Identify which cell holds the provided text, then report its (x, y) central coordinate. 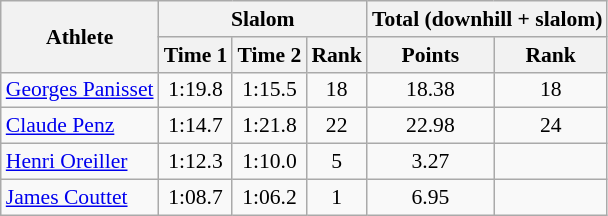
22 (336, 126)
1:06.2 (269, 197)
1:15.5 (269, 90)
24 (551, 126)
Claude Penz (80, 126)
1:08.7 (196, 197)
6.95 (430, 197)
James Couttet (80, 197)
22.98 (430, 126)
5 (336, 162)
Total (downhill + slalom) (488, 19)
3.27 (430, 162)
1:10.0 (269, 162)
Athlete (80, 36)
1:14.7 (196, 126)
Henri Oreiller (80, 162)
1:21.8 (269, 126)
Time 1 (196, 55)
18.38 (430, 90)
1:12.3 (196, 162)
1 (336, 197)
Time 2 (269, 55)
Georges Panisset (80, 90)
Slalom (263, 19)
Points (430, 55)
1:19.8 (196, 90)
